From the cell containing the given text, extract its center point as (x, y) coordinate. 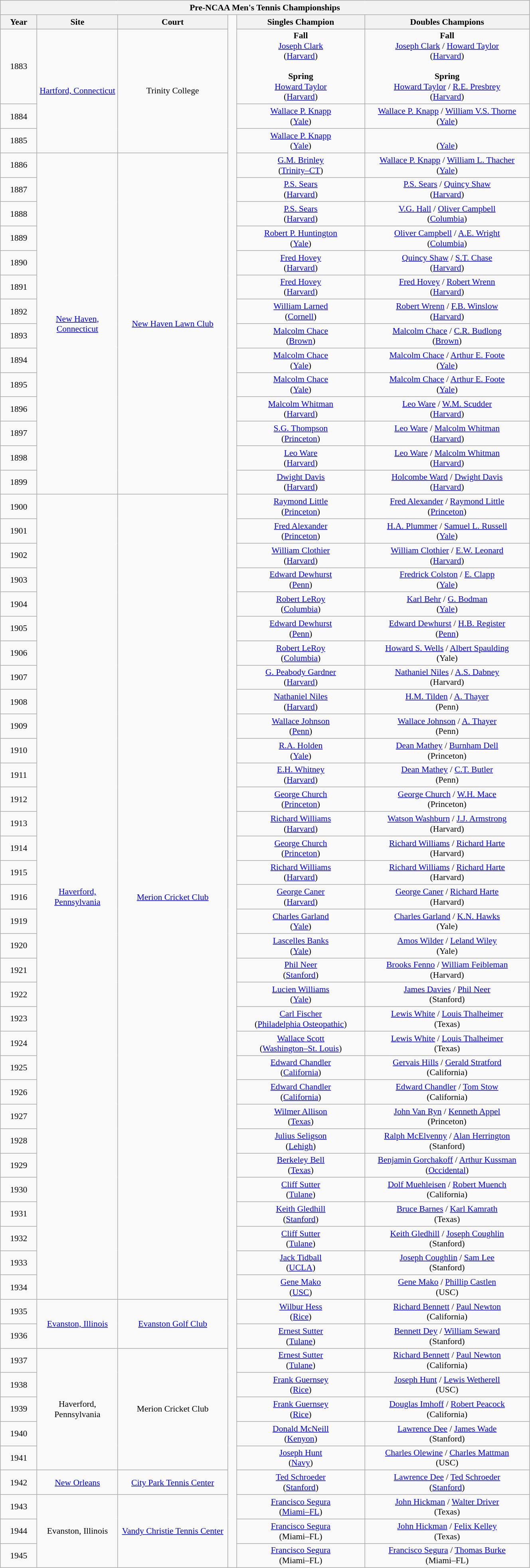
1913 (19, 824)
1921 (19, 970)
John Hickman / Walter Driver(Texas) (447, 1507)
Fredrick Colston / E. Clapp(Yale) (447, 579)
1895 (19, 385)
G. Peabody Gardner(Harvard) (301, 678)
1928 (19, 1141)
S.G. Thompson(Princeton) (301, 433)
H.M. Tilden / A. Thayer(Penn) (447, 702)
1932 (19, 1239)
1933 (19, 1263)
Dolf Muehleisen / Robert Muench(California) (447, 1190)
Wallace Scott(Washington–St. Louis) (301, 1043)
Bruce Barnes / Karl Kamrath(Texas) (447, 1214)
Charles Garland(Yale) (301, 921)
James Davies / Phil Neer(Stanford) (447, 995)
Malcolm Chace(Brown) (301, 336)
Phil Neer(Stanford) (301, 970)
1915 (19, 872)
E.H. Whitney(Harvard) (301, 775)
1897 (19, 433)
Fred Alexander(Princeton) (301, 531)
Karl Behr / G. Bodman(Yale) (447, 604)
1885 (19, 140)
Raymond Little(Princeton) (301, 507)
1937 (19, 1360)
Jack Tidball(UCLA) (301, 1263)
Gervais Hills / Gerald Stratford(California) (447, 1068)
Edward Chandler / Tom Stow(California) (447, 1092)
1888 (19, 214)
Charles Olewine / Charles Mattman(USC) (447, 1458)
Brooks Fenno / William Feibleman(Harvard) (447, 970)
William Clothier / E.W. Leonard(Harvard) (447, 556)
William Larned(Cornell) (301, 311)
New Haven, Connecticut (77, 324)
Trinity College (172, 91)
Site (77, 22)
1943 (19, 1507)
Gene Mako(USC) (301, 1287)
1916 (19, 897)
1910 (19, 750)
H.A. Plummer / Samuel L. Russell(Yale) (447, 531)
Quincy Shaw / S.T. Chase(Harvard) (447, 263)
Joseph Coughlin / Sam Lee(Stanford) (447, 1263)
Robert P. Huntington(Yale) (301, 239)
Joseph Hunt(Navy) (301, 1458)
1941 (19, 1458)
1894 (19, 360)
1899 (19, 482)
Oliver Campbell / A.E. Wright(Columbia) (447, 239)
Gene Mako / Phillip Castlen(USC) (447, 1287)
1935 (19, 1311)
Robert Wrenn / F.B. Winslow(Harvard) (447, 311)
P.S. Sears / Quincy Shaw(Harvard) (447, 189)
1887 (19, 189)
1945 (19, 1556)
Doubles Champions (447, 22)
Julius Seligson(Lehigh) (301, 1141)
G.M. Brinley(Trinity–CT) (301, 165)
Bennett Dey / William Seward(Stanford) (447, 1336)
Benjamin Gorchakoff / Arthur Kussman(Occidental) (447, 1165)
1923 (19, 1019)
1912 (19, 800)
Wilbur Hess(Rice) (301, 1311)
Charles Garland / K.N. Hawks(Yale) (447, 921)
1883 (19, 66)
1924 (19, 1043)
Francisco Segura / Thomas Burke(Miami–FL) (447, 1556)
1890 (19, 263)
1892 (19, 311)
1903 (19, 579)
William Clothier(Harvard) (301, 556)
1884 (19, 117)
Carl Fischer(Philadelphia Osteopathic) (301, 1019)
1889 (19, 239)
Leo Ware(Harvard) (301, 458)
FallJoseph Clark(Harvard)SpringHoward Taylor(Harvard) (301, 66)
FallJoseph Clark / Howard Taylor(Harvard)SpringHoward Taylor / R.E. Presbrey(Harvard) (447, 66)
1934 (19, 1287)
Wallace P. Knapp / William L. Thacher(Yale) (447, 165)
1926 (19, 1092)
1891 (19, 287)
1908 (19, 702)
George Caner(Harvard) (301, 897)
Court (172, 22)
Amos Wilder / Leland Wiley(Yale) (447, 946)
Berkeley Bell(Texas) (301, 1165)
1938 (19, 1385)
Howard S. Wells / Albert Spaulding(Yale) (447, 653)
New Haven Lawn Club (172, 324)
1905 (19, 629)
1886 (19, 165)
1901 (19, 531)
Wallace Johnson(Penn) (301, 726)
1906 (19, 653)
Wallace Johnson / A. Thayer(Penn) (447, 726)
John Van Ryn / Kenneth Appel(Princeton) (447, 1117)
City Park Tennis Center (172, 1482)
1914 (19, 848)
1936 (19, 1336)
1939 (19, 1410)
V.G. Hall / Oliver Campbell(Columbia) (447, 214)
Watson Washburn / J.J. Armstrong(Harvard) (447, 824)
Malcolm Chace / C.R. Budlong(Brown) (447, 336)
1902 (19, 556)
George Church / W.H. Mace(Princeton) (447, 800)
Dwight Davis(Harvard) (301, 482)
1925 (19, 1068)
Year (19, 22)
1929 (19, 1165)
Keith Gledhill / Joseph Coughlin(Stanford) (447, 1239)
Pre-NCAA Men's Tennis Championships (265, 8)
Joseph Hunt / Lewis Wetherell(USC) (447, 1385)
Wilmer Allison(Texas) (301, 1117)
1930 (19, 1190)
1942 (19, 1482)
1944 (19, 1531)
George Caner / Richard Harte(Harvard) (447, 897)
1911 (19, 775)
Lawrence Dee / Ted Schroeder(Stanford) (447, 1482)
1896 (19, 409)
Douglas Imhoff / Robert Peacock(California) (447, 1410)
1931 (19, 1214)
Fred Alexander / Raymond Little(Princeton) (447, 507)
Holcombe Ward / Dwight Davis(Harvard) (447, 482)
1909 (19, 726)
Lawrence Dee / James Wade(Stanford) (447, 1434)
(Yale) (447, 140)
1907 (19, 678)
Lascelles Banks(Yale) (301, 946)
Lucien Williams(Yale) (301, 995)
Wallace P. Knapp / William V.S. Thorne(Yale) (447, 117)
1920 (19, 946)
Evanston Golf Club (172, 1324)
Hartford, Connecticut (77, 91)
1893 (19, 336)
Dean Mathey / C.T. Butler(Penn) (447, 775)
Dean Mathey / Burnham Dell(Princeton) (447, 750)
1898 (19, 458)
1904 (19, 604)
Malcolm Whitman(Harvard) (301, 409)
Fred Hovey / Robert Wrenn(Harvard) (447, 287)
1940 (19, 1434)
Edward Dewhurst / H.B. Register(Penn) (447, 629)
1900 (19, 507)
Leo Ware / W.M. Scudder(Harvard) (447, 409)
Nathaniel Niles(Harvard) (301, 702)
Ted Schroeder(Stanford) (301, 1482)
Keith Gledhill(Stanford) (301, 1214)
Ralph McElvenny / Alan Herrington(Stanford) (447, 1141)
1927 (19, 1117)
R.A. Holden(Yale) (301, 750)
John Hickman / Felix Kelley(Texas) (447, 1531)
Singles Champion (301, 22)
1919 (19, 921)
New Orleans (77, 1482)
Donald McNeill(Kenyon) (301, 1434)
Vandy Christie Tennis Center (172, 1531)
1922 (19, 995)
Nathaniel Niles / A.S. Dabney(Harvard) (447, 678)
